Return the [X, Y] coordinate for the center point of the cell that contains the specified text.  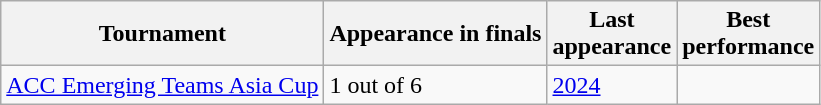
Lastappearance [612, 34]
1 out of 6 [436, 85]
Tournament [162, 34]
2024 [612, 85]
Appearance in finals [436, 34]
ACC Emerging Teams Asia Cup [162, 85]
Bestperformance [748, 34]
